Provide the [x, y] coordinate of the cell's center where the given text is located.  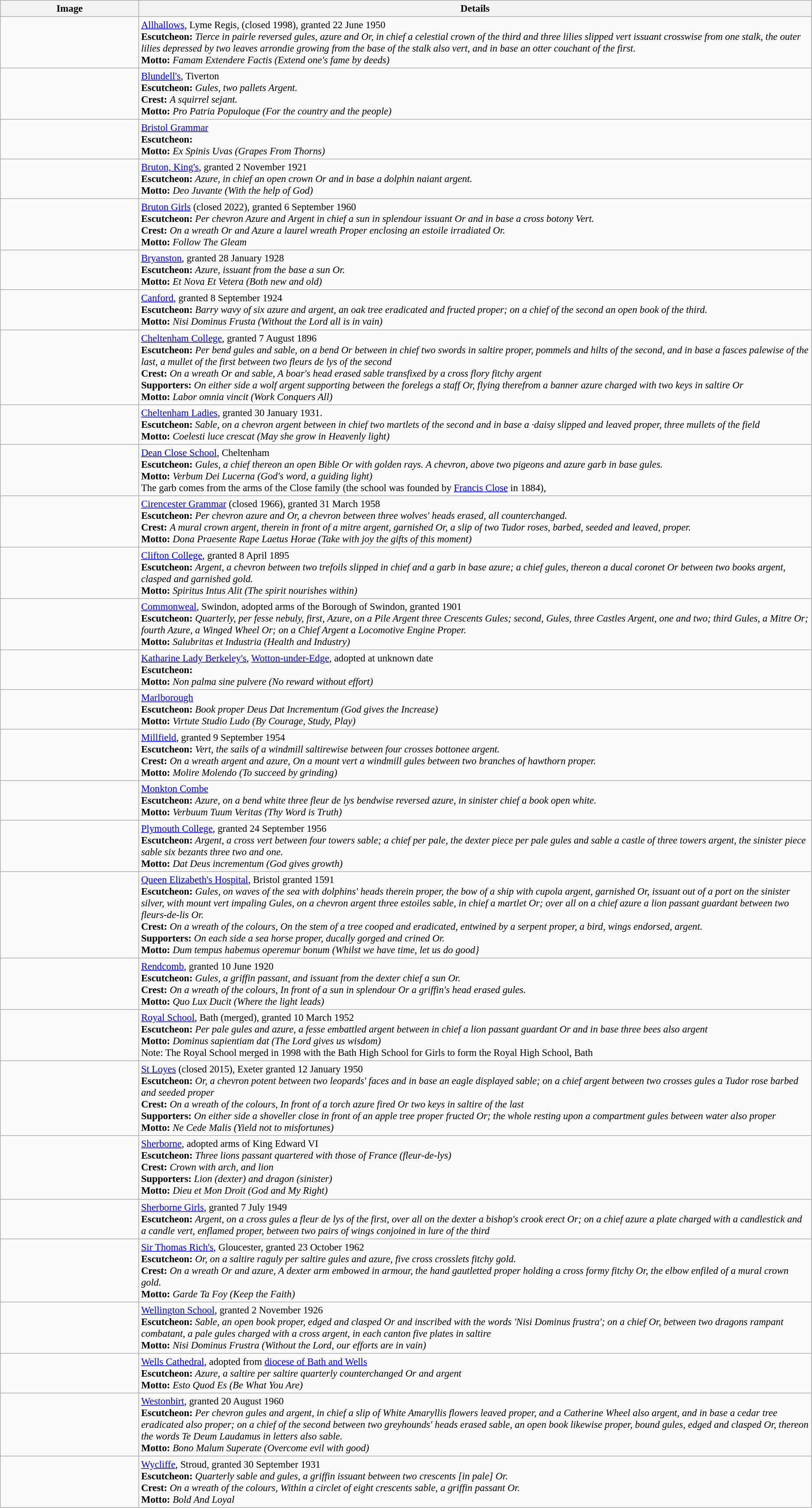
Katharine Lady Berkeley's, Wotton-under-Edge, adopted at unknown dateEscutcheon: Motto: Non palma sine pulvere (No reward without effort) [475, 670]
MarlboroughEscutcheon: Book proper Deus Dat Incrementum (God gives the Increase) Motto: Virtute Studio Ludo (By Courage, Study, Play) [475, 710]
Bristol GrammarEscutcheon: Motto: Ex Spinis Uvas (Grapes From Thorns) [475, 140]
Image [70, 9]
Details [475, 9]
Bryanston, granted 28 January 1928Escutcheon: Azure, issuant from the base a sun Or. Motto: Et Nova Et Vetera (Both new and old) [475, 270]
Blundell's, TivertonEscutcheon: Gules, two pallets Argent. Crest: A squirrel sejant. Motto: Pro Patria Populoque (For the country and the people) [475, 94]
